Capture the cell that displays the provided text and extract its (X, Y) central coordinate. 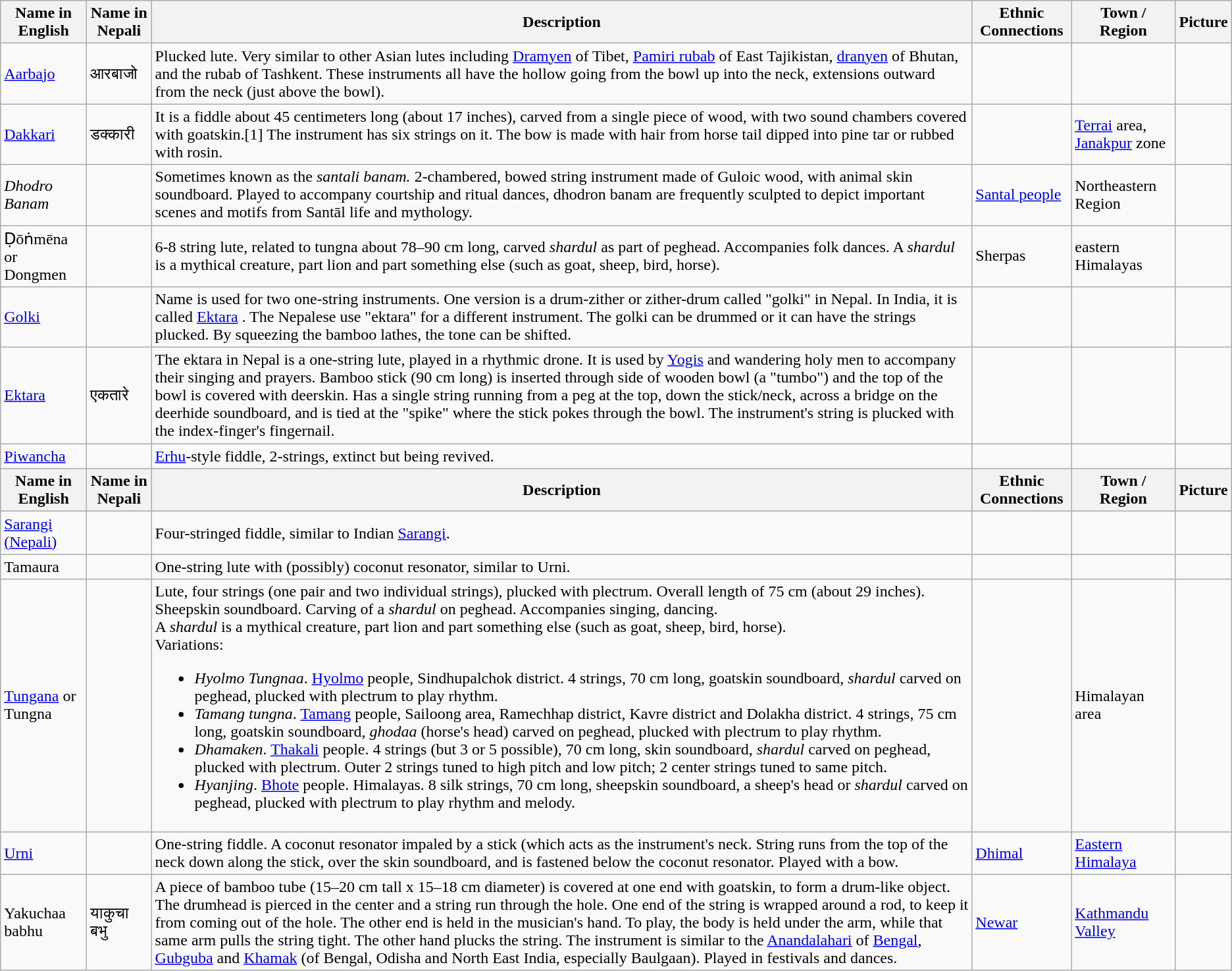
Kathmandu Valley (1123, 922)
Four-stringed fiddle, similar to Indian Sarangi. (562, 533)
एकतारे (118, 396)
याकुचा बभु (118, 922)
One-string lute with (possibly) coconut resonator, similar to Urni. (562, 567)
Yakuchaa babhu (43, 922)
Sherpas (1021, 256)
Santal people (1021, 195)
आरबाजो (118, 74)
Terrai area, Janakpur zone (1123, 134)
Dakkari (43, 134)
Tungana or Tungna (43, 706)
Northeastern Region (1123, 195)
Aarbajo (43, 74)
Newar (1021, 922)
Ḍōṅmēna or Dongmen (43, 256)
Dhimal (1021, 853)
Piwancha (43, 456)
Eastern Himalaya (1123, 853)
Tamaura (43, 567)
eastern Himalayas (1123, 256)
Himalayan area (1123, 706)
Urni (43, 853)
Dhodro Banam (43, 195)
डक्कारी (118, 134)
Erhu-style fiddle, 2-strings, extinct but being revived. (562, 456)
Golki (43, 317)
Sarangi (Nepali) (43, 533)
Ektara (43, 396)
